From the cell containing the given text, extract its center point as (X, Y) coordinate. 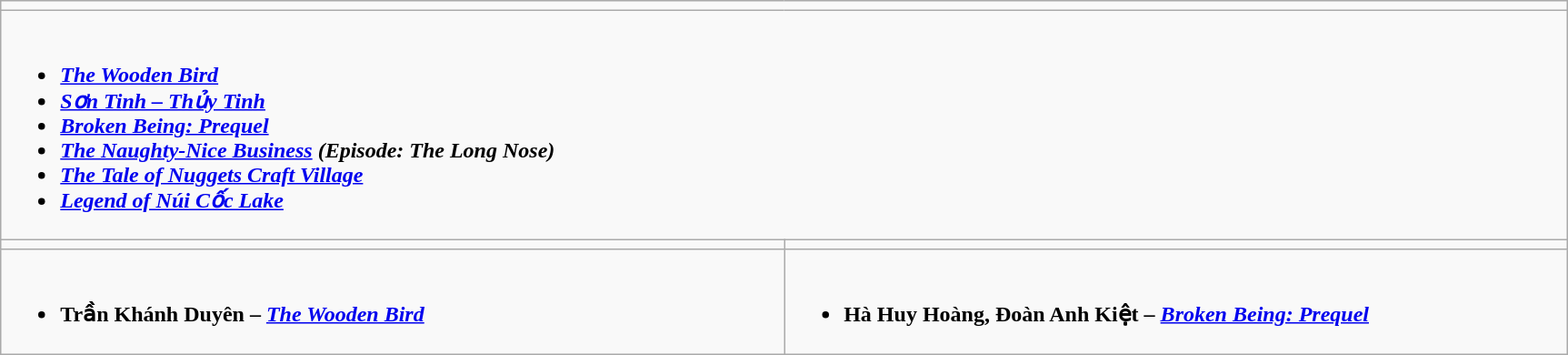
Trần Khánh Duyên – The Wooden Bird (393, 302)
Hà Huy Hoàng, Đoàn Anh Kiệt – Broken Being: Prequel (1176, 302)
